Detect which cell encompasses the target text, then output its (X, Y) center coordinate. 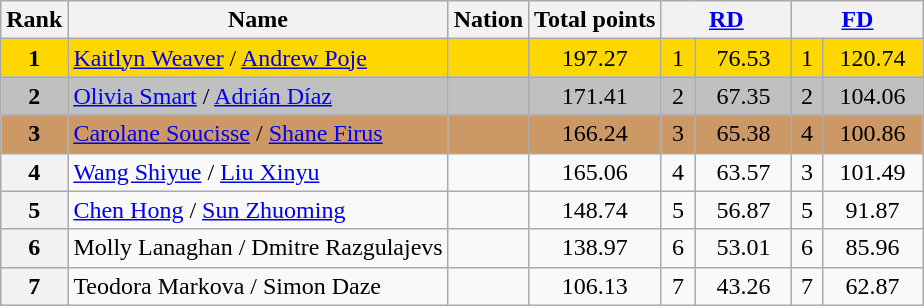
67.35 (744, 96)
43.26 (744, 286)
RD (726, 20)
Kaitlyn Weaver / Andrew Poje (258, 58)
Molly Lanaghan / Dmitre Razgulajevs (258, 248)
148.74 (595, 210)
Teodora Markova / Simon Daze (258, 286)
100.86 (872, 134)
53.01 (744, 248)
171.41 (595, 96)
Rank (34, 20)
63.57 (744, 172)
197.27 (595, 58)
Chen Hong / Sun Zhuoming (258, 210)
76.53 (744, 58)
Carolane Soucisse / Shane Firus (258, 134)
85.96 (872, 248)
166.24 (595, 134)
65.38 (744, 134)
Nation (488, 20)
104.06 (872, 96)
56.87 (744, 210)
Olivia Smart / Adrián Díaz (258, 96)
120.74 (872, 58)
91.87 (872, 210)
62.87 (872, 286)
FD (858, 20)
Total points (595, 20)
138.97 (595, 248)
101.49 (872, 172)
Wang Shiyue / Liu Xinyu (258, 172)
Name (258, 20)
106.13 (595, 286)
165.06 (595, 172)
